Output the (X, Y) coordinate of the center of the cell containing the given text.  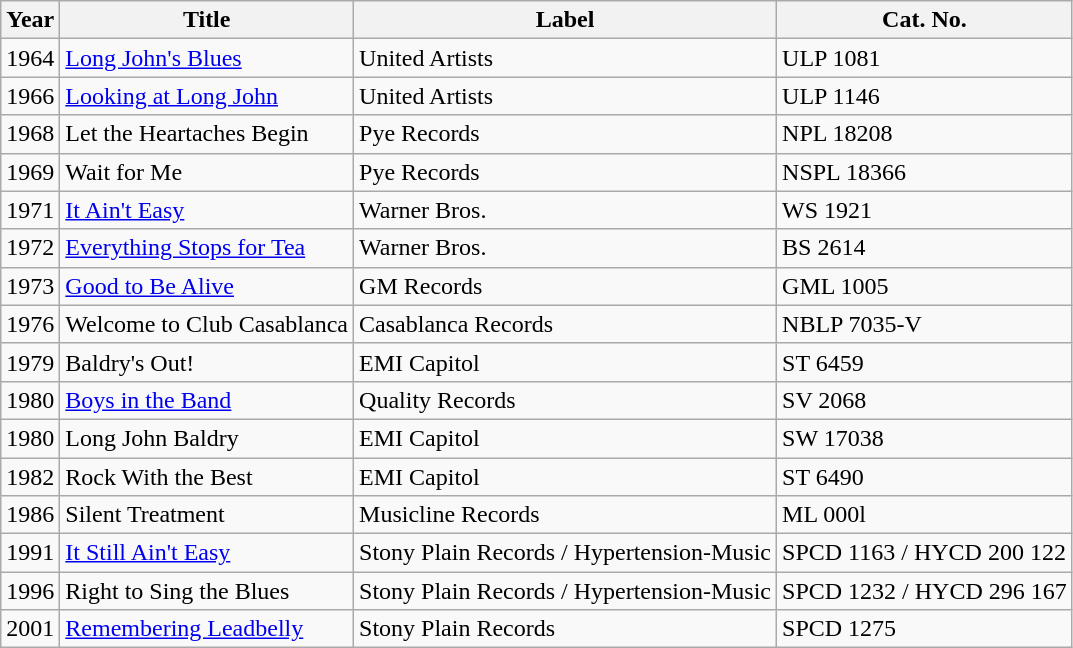
1979 (30, 362)
1966 (30, 96)
Long John's Blues (207, 58)
Let the Heartaches Begin (207, 134)
Wait for Me (207, 172)
Musicline Records (566, 515)
ST 6490 (925, 477)
SPCD 1275 (925, 629)
1972 (30, 248)
1968 (30, 134)
NSPL 18366 (925, 172)
Everything Stops for Tea (207, 248)
GML 1005 (925, 286)
Remembering Leadbelly (207, 629)
1969 (30, 172)
1964 (30, 58)
1982 (30, 477)
Good to Be Alive (207, 286)
ML 000l (925, 515)
1976 (30, 324)
Long John Baldry (207, 438)
Quality Records (566, 400)
ST 6459 (925, 362)
1971 (30, 210)
Baldry's Out! (207, 362)
Looking at Long John (207, 96)
Boys in the Band (207, 400)
Label (566, 20)
2001 (30, 629)
BS 2614 (925, 248)
NBLP 7035-V (925, 324)
ULP 1081 (925, 58)
WS 1921 (925, 210)
1973 (30, 286)
1991 (30, 553)
It Ain't Easy (207, 210)
Casablanca Records (566, 324)
Title (207, 20)
SPCD 1232 / HYCD 296 167 (925, 591)
Welcome to Club Casablanca (207, 324)
SW 17038 (925, 438)
GM Records (566, 286)
Stony Plain Records (566, 629)
1986 (30, 515)
Cat. No. (925, 20)
Right to Sing the Blues (207, 591)
It Still Ain't Easy (207, 553)
SV 2068 (925, 400)
NPL 18208 (925, 134)
Rock With the Best (207, 477)
SPCD 1163 / HYCD 200 122 (925, 553)
1996 (30, 591)
ULP 1146 (925, 96)
Silent Treatment (207, 515)
Year (30, 20)
